Determine the [x, y] coordinate at the center of the cell enclosing the given text.  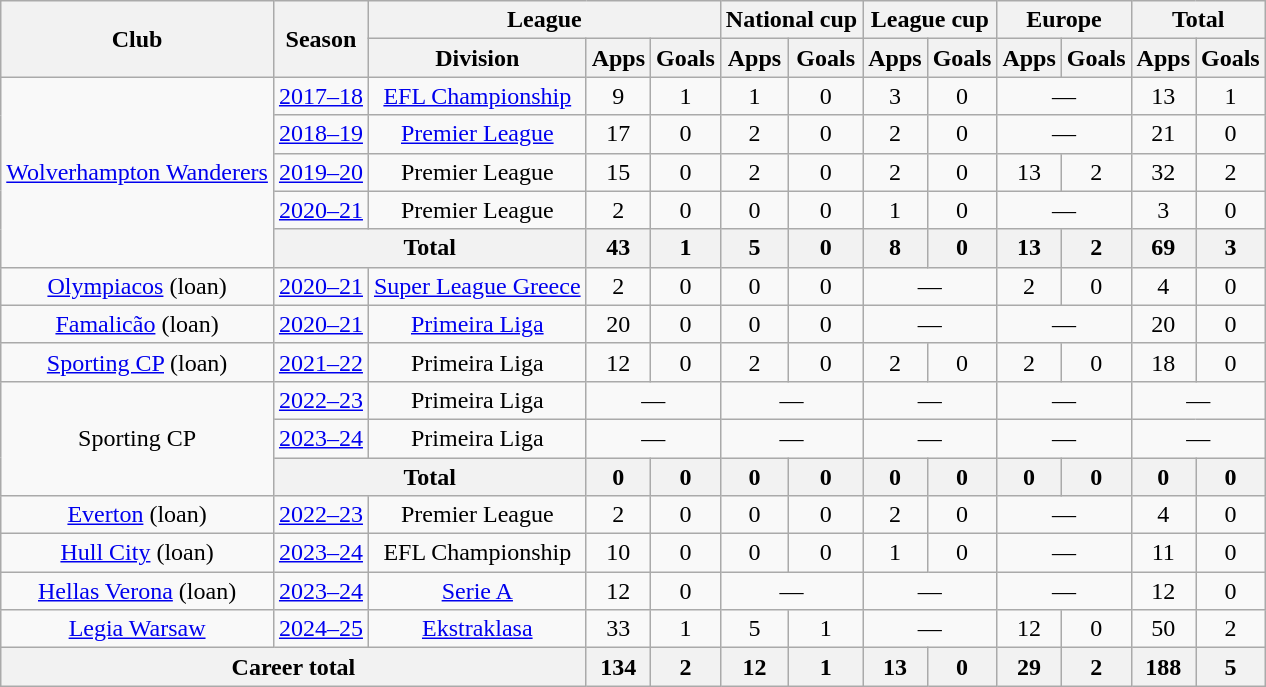
Famalicão (loan) [138, 324]
188 [1163, 667]
2017–18 [320, 96]
Sporting CP (loan) [138, 362]
2019–20 [320, 172]
Legia Warsaw [138, 629]
43 [618, 248]
8 [895, 248]
Division [477, 58]
National cup [791, 20]
Club [138, 39]
18 [1163, 362]
9 [618, 96]
Ekstraklasa [477, 629]
10 [618, 553]
50 [1163, 629]
Europe [1064, 20]
Hellas Verona (loan) [138, 591]
Super League Greece [477, 286]
21 [1163, 134]
2024–25 [320, 629]
Hull City (loan) [138, 553]
Olympiacos (loan) [138, 286]
Season [320, 39]
29 [1029, 667]
2018–19 [320, 134]
11 [1163, 553]
League cup [930, 20]
Sporting CP [138, 438]
33 [618, 629]
Wolverhampton Wanderers [138, 172]
Everton (loan) [138, 515]
69 [1163, 248]
Career total [294, 667]
15 [618, 172]
17 [618, 134]
League [544, 20]
134 [618, 667]
32 [1163, 172]
2021–22 [320, 362]
Serie A [477, 591]
